Output the (x, y) coordinate of the center of the cell containing the given text.  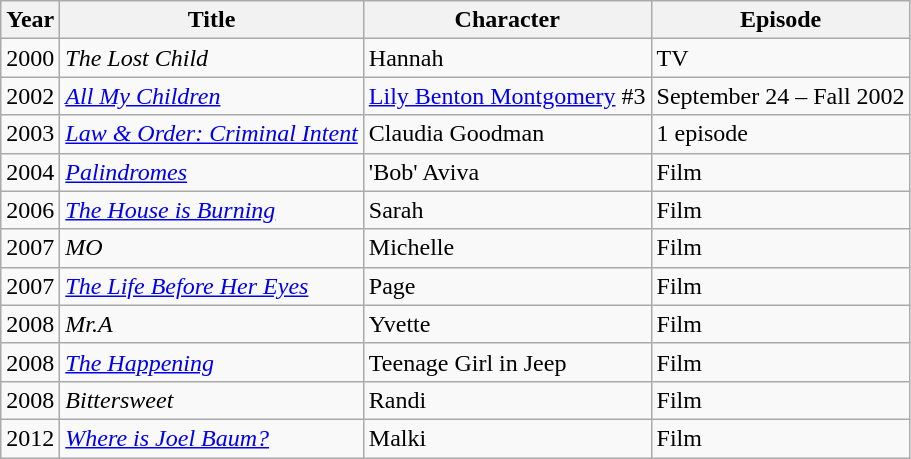
The Life Before Her Eyes (212, 286)
Bittersweet (212, 400)
Episode (780, 20)
1 episode (780, 134)
2002 (30, 96)
Malki (507, 438)
2006 (30, 210)
Lily Benton Montgomery #3 (507, 96)
MO (212, 248)
Sarah (507, 210)
Michelle (507, 248)
'Bob' Aviva (507, 172)
Year (30, 20)
The House is Burning (212, 210)
2012 (30, 438)
Palindromes (212, 172)
All My Children (212, 96)
Where is Joel Baum? (212, 438)
The Happening (212, 362)
Mr.A (212, 324)
2000 (30, 58)
Hannah (507, 58)
Character (507, 20)
Yvette (507, 324)
TV (780, 58)
Law & Order: Criminal Intent (212, 134)
Randi (507, 400)
2004 (30, 172)
Title (212, 20)
2003 (30, 134)
September 24 – Fall 2002 (780, 96)
Claudia Goodman (507, 134)
The Lost Child (212, 58)
Page (507, 286)
Teenage Girl in Jeep (507, 362)
